Search for the cell housing the specified text and yield its [x, y] center coordinate. 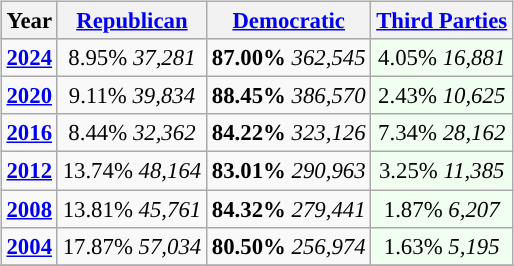
Third Parties [442, 21]
17.87% 57,034 [132, 246]
3.25% 11,385 [442, 171]
13.81% 45,761 [132, 209]
Democratic [289, 21]
80.50% 256,974 [289, 246]
7.34% 28,162 [442, 133]
1.63% 5,195 [442, 246]
87.00% 362,545 [289, 58]
9.11% 39,834 [132, 96]
13.74% 48,164 [132, 171]
2012 [29, 171]
88.45% 386,570 [289, 96]
4.05% 16,881 [442, 58]
8.44% 32,362 [132, 133]
8.95% 37,281 [132, 58]
2.43% 10,625 [442, 96]
2024 [29, 58]
2016 [29, 133]
84.22% 323,126 [289, 133]
Republican [132, 21]
2004 [29, 246]
1.87% 6,207 [442, 209]
84.32% 279,441 [289, 209]
83.01% 290,963 [289, 171]
2020 [29, 96]
Year [29, 21]
2008 [29, 209]
